From the cell containing the given text, extract its center point as [X, Y] coordinate. 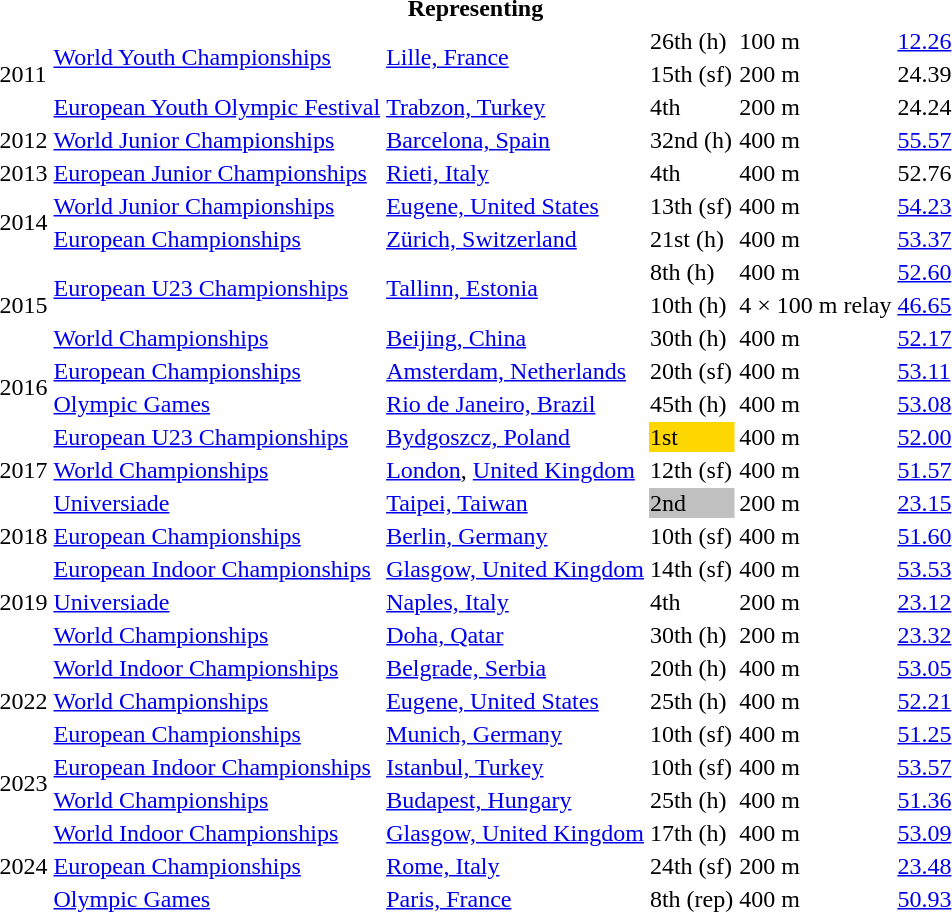
21st (h) [691, 239]
World Youth Championships [217, 58]
Berlin, Germany [516, 536]
Doha, Qatar [516, 635]
8th (h) [691, 272]
Rio de Janeiro, Brazil [516, 404]
Lille, France [516, 58]
Istanbul, Turkey [516, 767]
100 m [816, 41]
Barcelona, Spain [516, 140]
20th (h) [691, 668]
Trabzon, Turkey [516, 107]
Beijing, China [516, 338]
Rieti, Italy [516, 173]
European Youth Olympic Festival [217, 107]
Taipei, Taiwan [516, 503]
10th (h) [691, 305]
26th (h) [691, 41]
Munich, Germany [516, 734]
Belgrade, Serbia [516, 668]
20th (sf) [691, 371]
Olympic Games [217, 404]
London, United Kingdom [516, 470]
Naples, Italy [516, 602]
17th (h) [691, 833]
15th (sf) [691, 74]
Bydgoszcz, Poland [516, 437]
13th (sf) [691, 206]
Amsterdam, Netherlands [516, 371]
14th (sf) [691, 569]
4 × 100 m relay [816, 305]
Zürich, Switzerland [516, 239]
European Junior Championships [217, 173]
24th (sf) [691, 866]
32nd (h) [691, 140]
1st [691, 437]
2nd [691, 503]
Tallinn, Estonia [516, 288]
Budapest, Hungary [516, 800]
Rome, Italy [516, 866]
45th (h) [691, 404]
12th (sf) [691, 470]
